From the cell containing the given text, extract its center point as (x, y) coordinate. 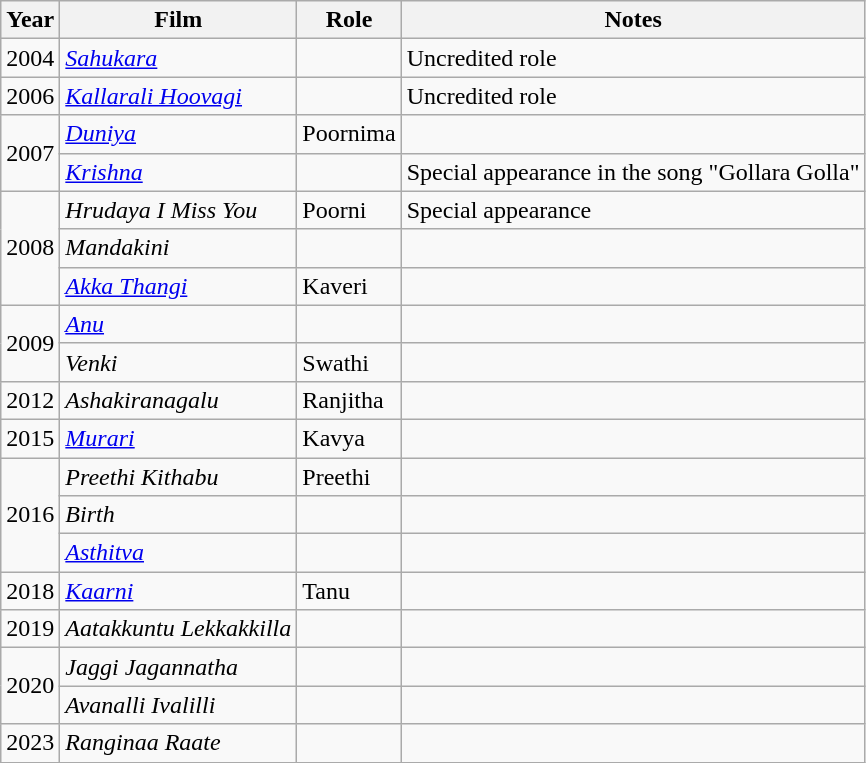
2016 (30, 515)
Film (178, 20)
Jaggi Jagannatha (178, 667)
Preethi Kithabu (178, 477)
Year (30, 20)
2004 (30, 58)
Mandakini (178, 248)
Kaveri (349, 286)
2007 (30, 153)
Ranjitha (349, 400)
Murari (178, 438)
Kallarali Hoovagi (178, 96)
Notes (633, 20)
Akka Thangi (178, 286)
Preethi (349, 477)
2018 (30, 591)
2008 (30, 248)
2009 (30, 343)
Kavya (349, 438)
Poornima (349, 134)
2012 (30, 400)
2019 (30, 629)
Ashakiranagalu (178, 400)
Krishna (178, 172)
Aatakkuntu Lekkakkilla (178, 629)
Birth (178, 515)
Asthitva (178, 553)
Special appearance (633, 210)
Poorni (349, 210)
2020 (30, 686)
Tanu (349, 591)
2023 (30, 743)
Anu (178, 324)
Ranginaa Raate (178, 743)
Kaarni (178, 591)
Avanalli Ivalilli (178, 705)
Sahukara (178, 58)
2006 (30, 96)
Role (349, 20)
2015 (30, 438)
Duniya (178, 134)
Special appearance in the song "Gollara Golla" (633, 172)
Hrudaya I Miss You (178, 210)
Venki (178, 362)
Swathi (349, 362)
